Find where the given text appears and provide that cell's center as (x, y) coordinate. 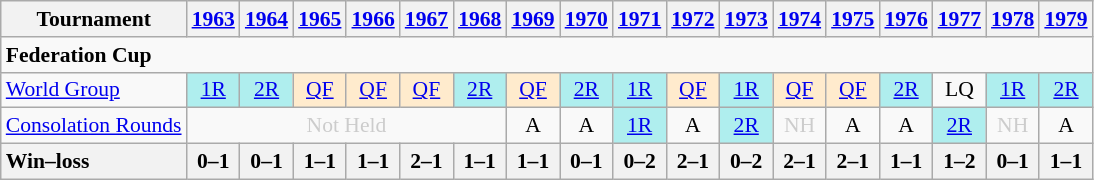
1971 (640, 19)
Tournament (94, 19)
1974 (800, 19)
World Group (94, 90)
1978 (1012, 19)
1963 (214, 19)
1964 (266, 19)
1970 (586, 19)
1977 (960, 19)
Not Held (347, 126)
1–2 (960, 162)
1967 (426, 19)
1969 (532, 19)
Win–loss (94, 162)
1968 (480, 19)
Federation Cup (547, 55)
LQ (960, 90)
1975 (852, 19)
Consolation Rounds (94, 126)
1979 (1066, 19)
1976 (906, 19)
1972 (692, 19)
1973 (746, 19)
1966 (372, 19)
1965 (320, 19)
